Search for the cell housing the specified text and yield its [x, y] center coordinate. 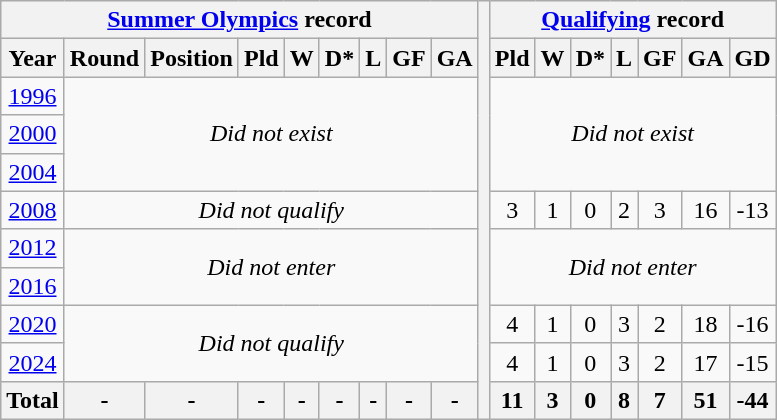
2020 [33, 324]
51 [706, 400]
Total [33, 400]
7 [660, 400]
17 [706, 362]
18 [706, 324]
-44 [752, 400]
2004 [33, 172]
2012 [33, 248]
Round [104, 58]
Year [33, 58]
-15 [752, 362]
2000 [33, 134]
Summer Olympics record [240, 20]
11 [512, 400]
1996 [33, 96]
16 [706, 210]
GD [752, 58]
8 [624, 400]
-16 [752, 324]
Qualifying record [632, 20]
2016 [33, 286]
2024 [33, 362]
Position [192, 58]
2008 [33, 210]
-13 [752, 210]
